Return [X, Y] of the center of cell containing provided text 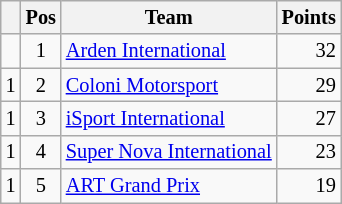
ART Grand Prix [169, 186]
Points [309, 17]
Coloni Motorsport [169, 85]
23 [309, 152]
iSport International [169, 118]
19 [309, 186]
32 [309, 51]
2 [41, 85]
Arden International [169, 51]
27 [309, 118]
Team [169, 17]
29 [309, 85]
4 [41, 152]
Pos [41, 17]
Super Nova International [169, 152]
3 [41, 118]
5 [41, 186]
